Scan for the cell matching the given text and deliver its (x, y) coordinate at center. 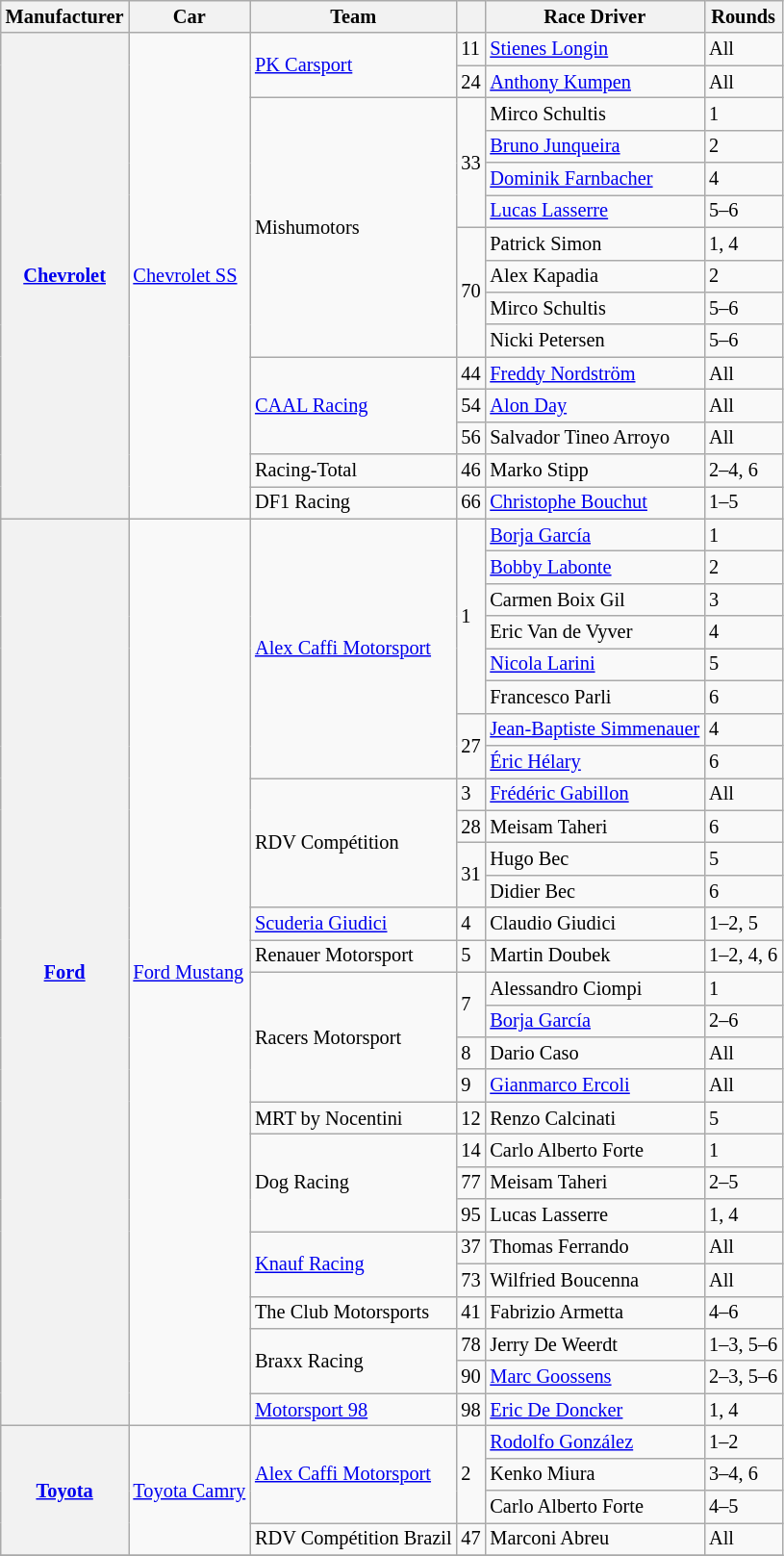
Eric Van de Vyver (594, 632)
11 (470, 49)
1–3, 5–6 (743, 1344)
Didier Bec (594, 891)
4–6 (743, 1313)
3–4, 6 (743, 1474)
PK Carsport (353, 65)
CAAL Racing (353, 406)
Hugo Bec (594, 858)
Claudio Giudici (594, 924)
Marconi Abreu (594, 1539)
56 (470, 438)
Martin Doubek (594, 956)
Freddy Nordström (594, 373)
Motorsport 98 (353, 1410)
Renauer Motorsport (353, 956)
2–6 (743, 1021)
Wilfried Boucenna (594, 1280)
8 (470, 1053)
Car (190, 16)
Fabrizio Armetta (594, 1313)
73 (470, 1280)
1–5 (743, 502)
Ford (65, 972)
DF1 Racing (353, 502)
Rounds (743, 16)
Francesco Parli (594, 697)
Marc Goossens (594, 1377)
7 (470, 1005)
RDV Compétition Brazil (353, 1539)
Jerry De Weerdt (594, 1344)
27 (470, 745)
Racers Motorsport (353, 1037)
Knauf Racing (353, 1263)
Nicki Petersen (594, 341)
24 (470, 82)
Éric Hélary (594, 761)
Alon Day (594, 405)
78 (470, 1344)
1–2, 5 (743, 924)
77 (470, 1183)
14 (470, 1150)
Ford Mustang (190, 972)
Bobby Labonte (594, 567)
Renzo Calcinati (594, 1118)
Toyota Camry (190, 1490)
33 (470, 162)
Rodolfo González (594, 1441)
Chevrolet (65, 275)
Nicola Larini (594, 664)
MRT by Nocentini (353, 1118)
Patrick Simon (594, 243)
Dominik Farnbacher (594, 179)
Eric De Doncker (594, 1410)
9 (470, 1085)
95 (470, 1215)
28 (470, 827)
2–4, 6 (743, 471)
Jean-Baptiste Simmenauer (594, 729)
Racing-Total (353, 471)
37 (470, 1247)
Kenko Miura (594, 1474)
46 (470, 471)
Christophe Bouchut (594, 502)
Team (353, 16)
Alessandro Ciompi (594, 988)
47 (470, 1539)
70 (470, 293)
Chevrolet SS (190, 275)
2–3, 5–6 (743, 1377)
Alex Kapadia (594, 276)
44 (470, 373)
41 (470, 1313)
Anthony Kumpen (594, 82)
The Club Motorsports (353, 1313)
Dario Caso (594, 1053)
54 (470, 405)
Frédéric Gabillon (594, 794)
12 (470, 1118)
Stienes Longin (594, 49)
31 (470, 874)
Dog Racing (353, 1182)
Carmen Boix Gil (594, 599)
4–5 (743, 1507)
RDV Compétition (353, 843)
Marko Stipp (594, 471)
Mishumotors (353, 227)
Manufacturer (65, 16)
Thomas Ferrando (594, 1247)
66 (470, 502)
Race Driver (594, 16)
Braxx Racing (353, 1361)
1–2, 4, 6 (743, 956)
Gianmarco Ercoli (594, 1085)
Scuderia Giudici (353, 924)
98 (470, 1410)
Salvador Tineo Arroyo (594, 438)
Toyota (65, 1490)
90 (470, 1377)
1–2 (743, 1441)
2–5 (743, 1183)
Bruno Junqueira (594, 146)
